Pinpoint the cell where the given text exists, returning its (X, Y) midpoint coordinate. 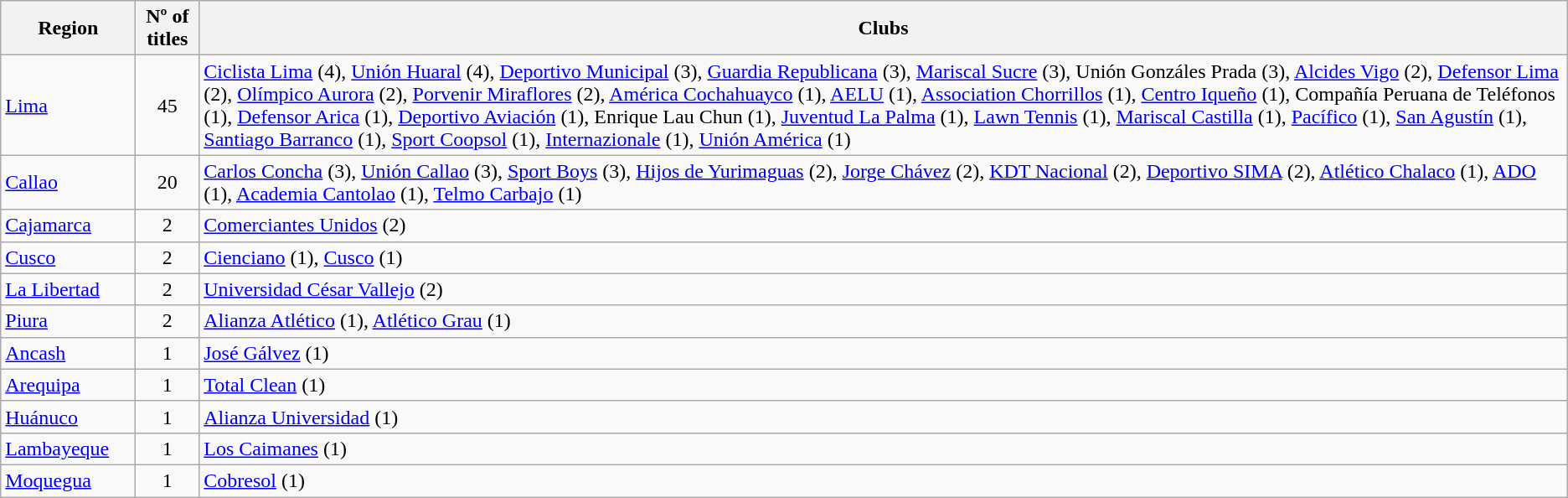
Ancash (69, 353)
Piura (69, 321)
Alianza Atlético (1), Atlético Grau (1) (884, 321)
Clubs (884, 29)
Cusco (69, 257)
Lima (69, 106)
Moquegua (69, 480)
Region (69, 29)
Huánuco (69, 417)
La Libertad (69, 289)
Nº of titles (168, 29)
Total Clean (1) (884, 385)
Cienciano (1), Cusco (1) (884, 257)
20 (168, 183)
Comerciantes Unidos (2) (884, 226)
45 (168, 106)
Arequipa (69, 385)
Alianza Universidad (1) (884, 417)
Cobresol (1) (884, 480)
Cajamarca (69, 226)
Universidad César Vallejo (2) (884, 289)
Callao (69, 183)
José Gálvez (1) (884, 353)
Lambayeque (69, 449)
Los Caimanes (1) (884, 449)
